Provide the [x, y] coordinate of the cell's center where the given text is located.  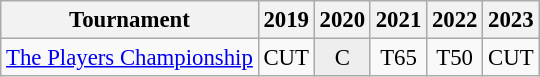
2021 [398, 20]
2023 [511, 20]
T50 [455, 58]
2020 [342, 20]
T65 [398, 58]
C [342, 58]
Tournament [130, 20]
2019 [286, 20]
2022 [455, 20]
The Players Championship [130, 58]
